Provide the [x, y] coordinate of the cell's center where the given text is located.  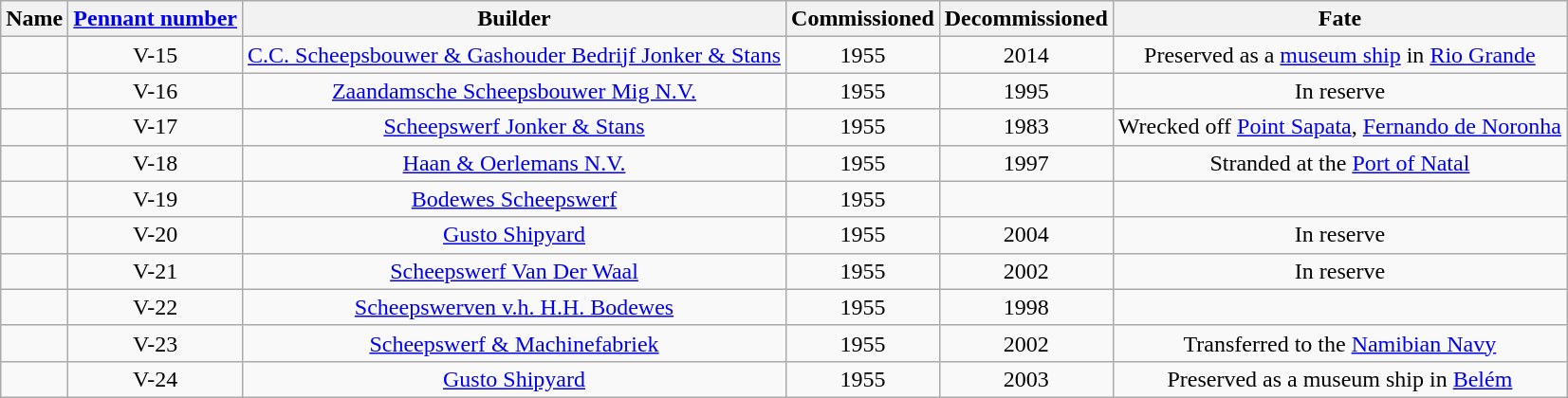
Scheepswerf Van Der Waal [514, 271]
V-20 [156, 235]
Zaandamsche Scheepsbouwer Mig N.V. [514, 91]
Commissioned [863, 19]
V-24 [156, 379]
Fate [1339, 19]
C.C. Scheepsbouwer & Gashouder Bedrijf Jonker & Stans [514, 55]
2004 [1026, 235]
Transferred to the Namibian Navy [1339, 343]
V-15 [156, 55]
Preserved as a museum ship in Rio Grande [1339, 55]
2003 [1026, 379]
1983 [1026, 127]
Pennant number [156, 19]
V-21 [156, 271]
1995 [1026, 91]
Haan & Oerlemans N.V. [514, 163]
V-16 [156, 91]
V-19 [156, 199]
1998 [1026, 307]
Builder [514, 19]
V-23 [156, 343]
Scheepswerven v.h. H.H. Bodewes [514, 307]
Decommissioned [1026, 19]
2014 [1026, 55]
V-18 [156, 163]
Bodewes Scheepswerf [514, 199]
Preserved as a museum ship in Belém [1339, 379]
V-22 [156, 307]
V-17 [156, 127]
1997 [1026, 163]
Name [34, 19]
Scheepswerf & Machinefabriek [514, 343]
Scheepswerf Jonker & Stans [514, 127]
Wrecked off Point Sapata, Fernando de Noronha [1339, 127]
Stranded at the Port of Natal [1339, 163]
